Scan for the cell matching the given text and deliver its (x, y) coordinate at center. 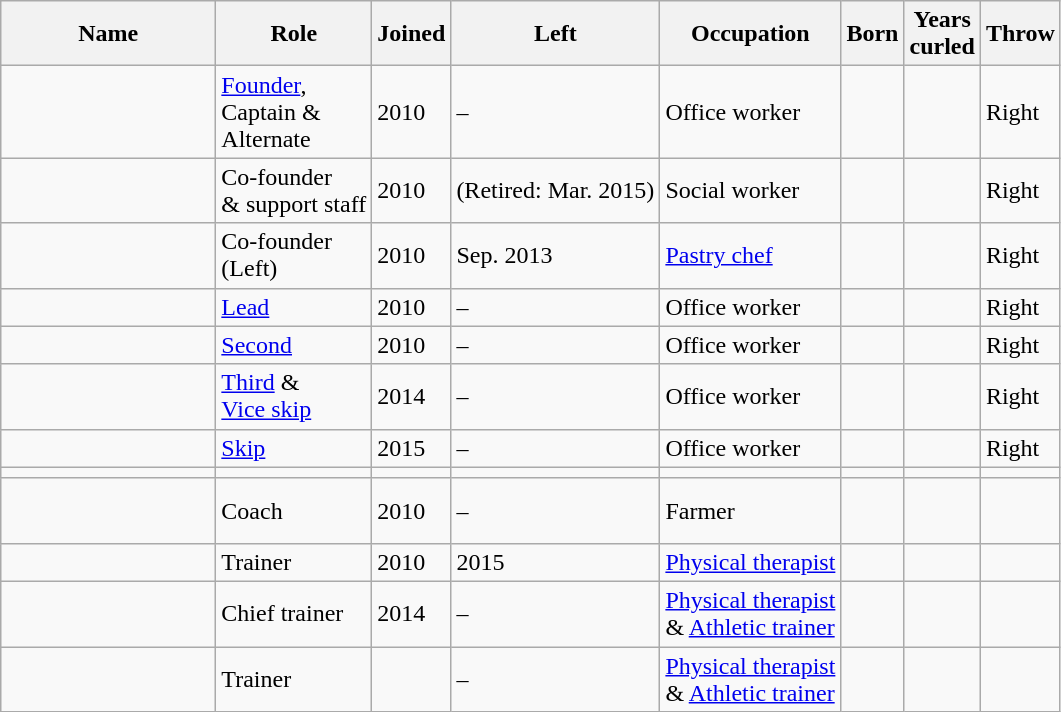
Physical therapist& Athletic trainer (750, 678)
Occupation (750, 34)
Co-founder& support staff (294, 190)
Skip (294, 448)
Physical therapist (750, 562)
Role (294, 34)
Founder,Captain &Alternate (294, 112)
Chief trainer (294, 614)
Name (108, 34)
Farmer (750, 510)
Left (556, 34)
Third &Vice skip (294, 396)
Physical therapist & Athletic trainer (750, 614)
Coach (294, 510)
Co-founder(Left) (294, 256)
Second (294, 345)
Lead (294, 307)
Social worker (750, 190)
Joined (412, 34)
Pastry chef (750, 256)
Yearscurled (942, 34)
(Retired: Mar. 2015) (556, 190)
Throw (1020, 34)
Born (872, 34)
Sep. 2013 (556, 256)
